Locate the cell with the specified text and output its [x, y] center coordinate. 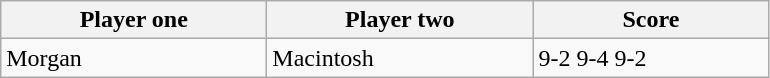
Macintosh [400, 58]
Score [651, 20]
9-2 9-4 9-2 [651, 58]
Morgan [134, 58]
Player two [400, 20]
Player one [134, 20]
